Provide the (x, y) coordinate of the cell's center where the given text is located.  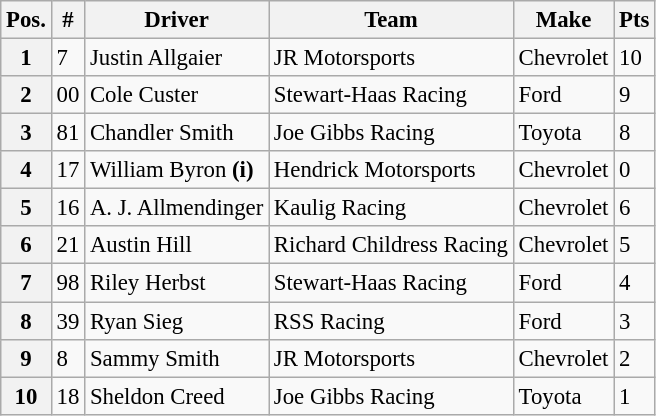
William Byron (i) (177, 170)
Driver (177, 20)
Richard Childress Racing (392, 245)
00 (68, 95)
Team (392, 20)
# (68, 20)
16 (68, 208)
81 (68, 133)
21 (68, 245)
Cole Custer (177, 95)
Austin Hill (177, 245)
17 (68, 170)
0 (634, 170)
Pts (634, 20)
A. J. Allmendinger (177, 208)
RSS Racing (392, 321)
Make (563, 20)
Sheldon Creed (177, 396)
Pos. (26, 20)
98 (68, 283)
Sammy Smith (177, 358)
Chandler Smith (177, 133)
Riley Herbst (177, 283)
39 (68, 321)
Justin Allgaier (177, 58)
Hendrick Motorsports (392, 170)
18 (68, 396)
Ryan Sieg (177, 321)
Kaulig Racing (392, 208)
